Return (X, Y) of the center of cell containing provided text 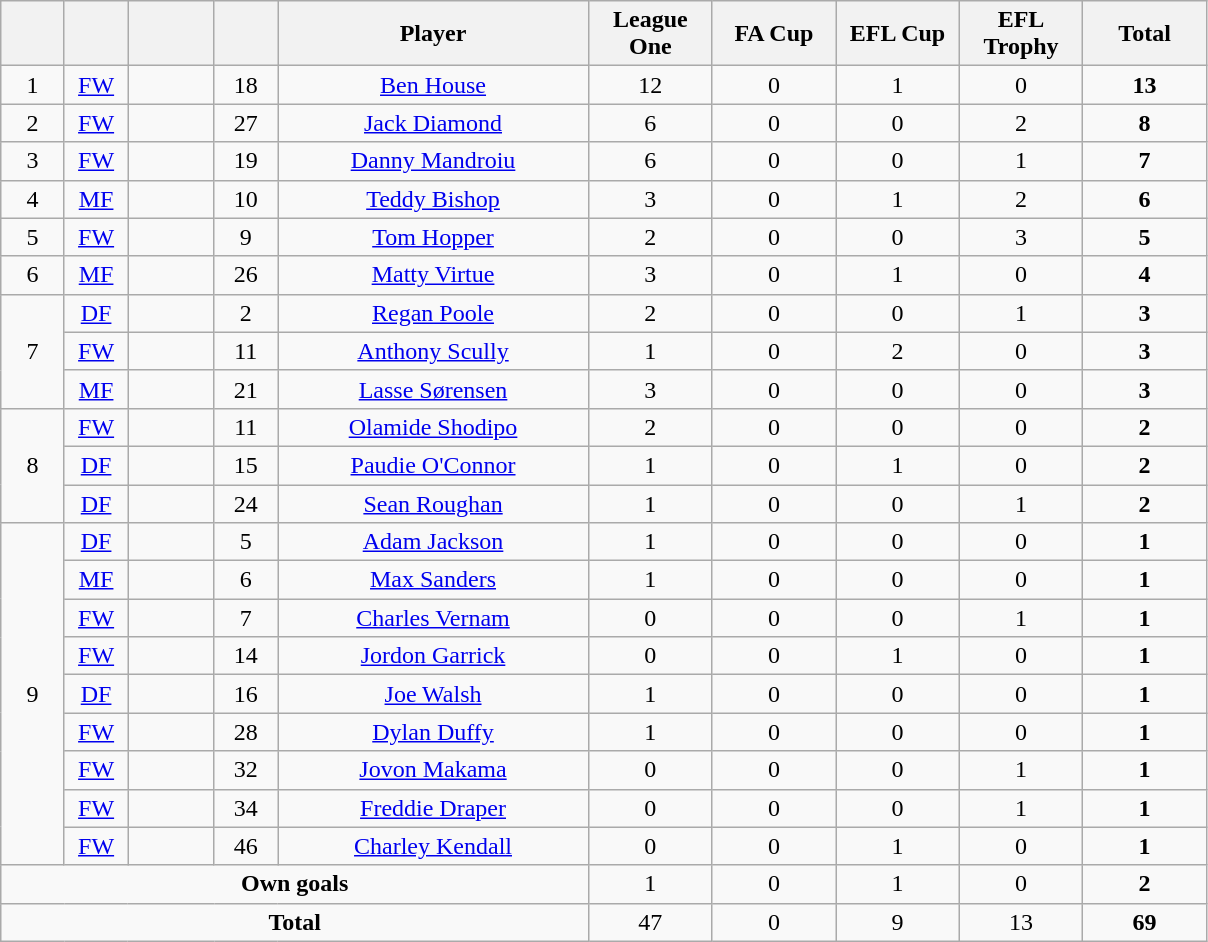
Jordon Garrick (434, 656)
10 (246, 199)
Charles Vernam (434, 618)
Jovon Makama (434, 770)
Adam Jackson (434, 542)
Max Sanders (434, 580)
14 (246, 656)
Ben House (434, 85)
Anthony Scully (434, 351)
34 (246, 808)
League One (651, 34)
Lasse Sørensen (434, 389)
24 (246, 503)
18 (246, 85)
Olamide Shodipo (434, 427)
Tom Hopper (434, 237)
19 (246, 161)
47 (651, 922)
Player (434, 34)
FA Cup (774, 34)
EFL Cup (898, 34)
Charley Kendall (434, 846)
Dylan Duffy (434, 732)
32 (246, 770)
Joe Walsh (434, 694)
Jack Diamond (434, 123)
12 (651, 85)
27 (246, 123)
Own goals (295, 884)
EFL Trophy (1021, 34)
Danny Mandroiu (434, 161)
16 (246, 694)
Freddie Draper (434, 808)
26 (246, 275)
69 (1145, 922)
28 (246, 732)
Regan Poole (434, 313)
Paudie O'Connor (434, 465)
Matty Virtue (434, 275)
Sean Roughan (434, 503)
Teddy Bishop (434, 199)
46 (246, 846)
15 (246, 465)
21 (246, 389)
